Return (X, Y) of the center of cell containing provided text 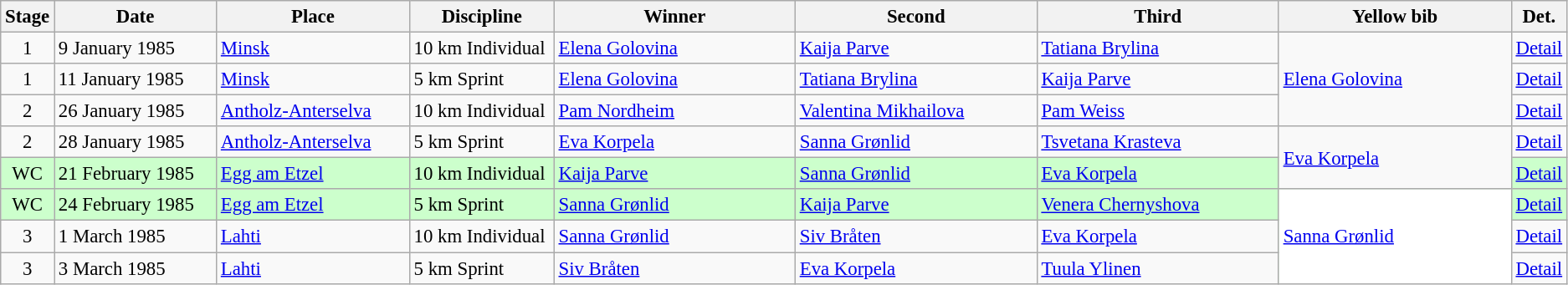
Det. (1539, 17)
Pam Nordheim (674, 111)
Yellow bib (1395, 17)
28 January 1985 (135, 142)
9 January 1985 (135, 48)
Winner (674, 17)
Second (915, 17)
Third (1158, 17)
Tsvetana Krasteva (1158, 142)
Discipline (482, 17)
1 March 1985 (135, 237)
11 January 1985 (135, 79)
Tuula Ylinen (1158, 268)
21 February 1985 (135, 174)
24 February 1985 (135, 205)
Venera Chernyshova (1158, 205)
Pam Weiss (1158, 111)
Place (313, 17)
26 January 1985 (135, 111)
Date (135, 17)
Valentina Mikhailova (915, 111)
3 March 1985 (135, 268)
Stage (28, 17)
